From the cell containing the given text, extract its center point as [X, Y] coordinate. 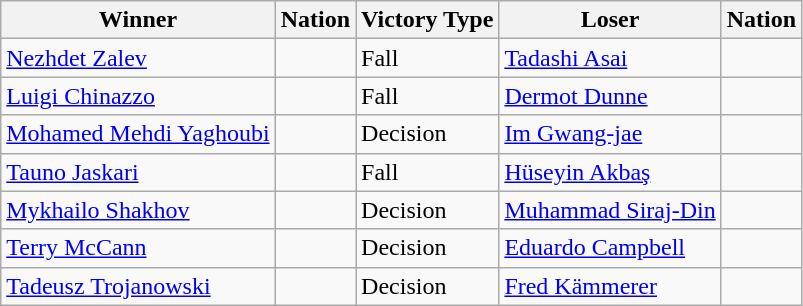
Victory Type [428, 20]
Im Gwang-jae [610, 134]
Eduardo Campbell [610, 248]
Mykhailo Shakhov [138, 210]
Hüseyin Akbaş [610, 172]
Loser [610, 20]
Fred Kämmerer [610, 286]
Tauno Jaskari [138, 172]
Terry McCann [138, 248]
Muhammad Siraj-Din [610, 210]
Winner [138, 20]
Nezhdet Zalev [138, 58]
Dermot Dunne [610, 96]
Luigi Chinazzo [138, 96]
Tadeusz Trojanowski [138, 286]
Tadashi Asai [610, 58]
Mohamed Mehdi Yaghoubi [138, 134]
